Pinpoint the cell where the given text exists, returning its (x, y) midpoint coordinate. 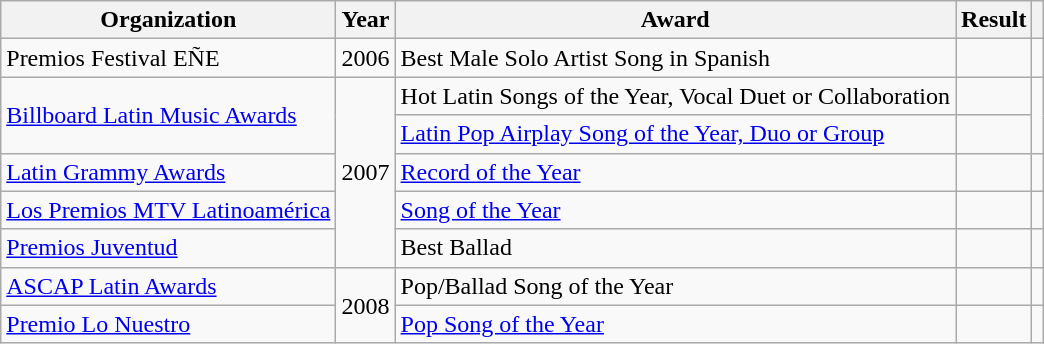
Premios Juventud (168, 248)
Song of the Year (675, 210)
ASCAP Latin Awards (168, 286)
Pop/Ballad Song of the Year (675, 286)
Billboard Latin Music Awards (168, 115)
2008 (366, 305)
Year (366, 20)
Result (994, 20)
Premio Lo Nuestro (168, 324)
2006 (366, 58)
Award (675, 20)
Record of the Year (675, 172)
Los Premios MTV Latinoamérica (168, 210)
Latin Grammy Awards (168, 172)
2007 (366, 172)
Organization (168, 20)
Best Ballad (675, 248)
Pop Song of the Year (675, 324)
Best Male Solo Artist Song in Spanish (675, 58)
Latin Pop Airplay Song of the Year, Duo or Group (675, 134)
Hot Latin Songs of the Year, Vocal Duet or Collaboration (675, 96)
Premios Festival EÑE (168, 58)
